Locate the cell with the specified text and output its [x, y] center coordinate. 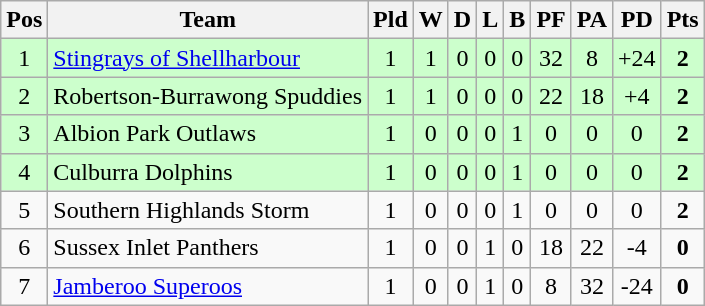
B [518, 20]
6 [24, 248]
Culburra Dolphins [208, 172]
-24 [638, 286]
PF [551, 20]
Sussex Inlet Panthers [208, 248]
Team [208, 20]
5 [24, 210]
Pos [24, 20]
Albion Park Outlaws [208, 134]
L [490, 20]
W [430, 20]
Pts [682, 20]
3 [24, 134]
PD [638, 20]
Stingrays of Shellharbour [208, 58]
+4 [638, 96]
Southern Highlands Storm [208, 210]
+24 [638, 58]
7 [24, 286]
Pld [391, 20]
D [462, 20]
4 [24, 172]
PA [592, 20]
Robertson-Burrawong Spuddies [208, 96]
-4 [638, 248]
Jamberoo Superoos [208, 286]
